For the text-containing cell, return its midpoint in (x, y) coordinate format. 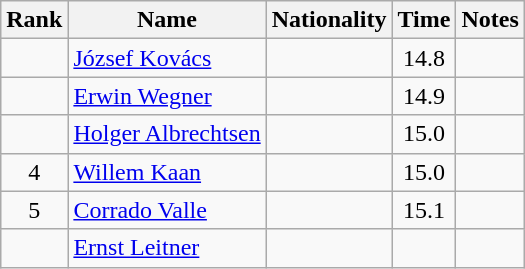
14.8 (424, 58)
Nationality (329, 20)
4 (34, 172)
Ernst Leitner (167, 248)
Notes (490, 20)
Erwin Wegner (167, 96)
Name (167, 20)
Holger Albrechtsen (167, 134)
Rank (34, 20)
József Kovács (167, 58)
Corrado Valle (167, 210)
Time (424, 20)
15.1 (424, 210)
Willem Kaan (167, 172)
5 (34, 210)
14.9 (424, 96)
